Extract the (x, y) coordinate from the center of the cell holding the provided text.  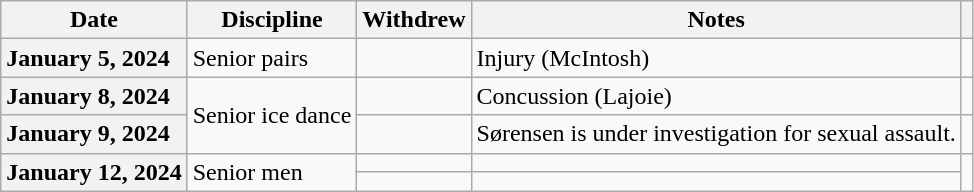
Withdrew (414, 20)
Senior men (272, 172)
Notes (716, 20)
Sørensen is under investigation for sexual assault. (716, 134)
January 8, 2024 (94, 96)
Injury (McIntosh) (716, 58)
January 12, 2024 (94, 172)
Concussion (Lajoie) (716, 96)
January 9, 2024 (94, 134)
Date (94, 20)
Senior pairs (272, 58)
Senior ice dance (272, 115)
January 5, 2024 (94, 58)
Discipline (272, 20)
